Locate the cell with the specified text and output its [x, y] center coordinate. 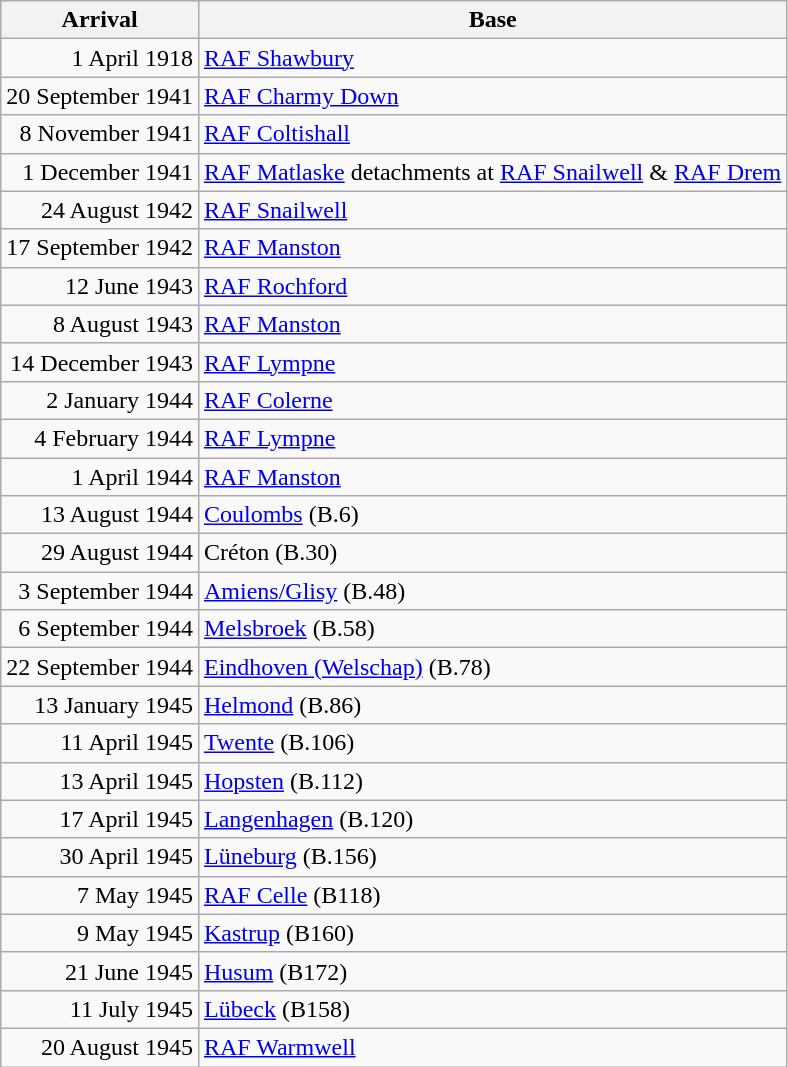
Langenhagen (B.120) [492, 819]
Twente (B.106) [492, 743]
11 July 1945 [100, 1009]
4 February 1944 [100, 438]
11 April 1945 [100, 743]
13 August 1944 [100, 515]
RAF Rochford [492, 286]
Husum (B172) [492, 971]
Melsbroek (B.58) [492, 629]
Lübeck (B158) [492, 1009]
20 August 1945 [100, 1047]
2 January 1944 [100, 400]
Lüneburg (B.156) [492, 857]
9 May 1945 [100, 933]
12 June 1943 [100, 286]
RAF Colerne [492, 400]
Eindhoven (Welschap) (B.78) [492, 667]
3 September 1944 [100, 591]
RAF Charmy Down [492, 96]
14 December 1943 [100, 362]
Créton (B.30) [492, 553]
7 May 1945 [100, 895]
Kastrup (B160) [492, 933]
RAF Coltishall [492, 134]
22 September 1944 [100, 667]
17 September 1942 [100, 248]
RAF Snailwell [492, 210]
24 August 1942 [100, 210]
29 August 1944 [100, 553]
Coulombs (B.6) [492, 515]
RAF Celle (B118) [492, 895]
Base [492, 20]
1 April 1918 [100, 58]
Helmond (B.86) [492, 705]
8 November 1941 [100, 134]
1 April 1944 [100, 477]
Arrival [100, 20]
17 April 1945 [100, 819]
RAF Matlaske detachments at RAF Snailwell & RAF Drem [492, 172]
8 August 1943 [100, 324]
13 January 1945 [100, 705]
13 April 1945 [100, 781]
Hopsten (B.112) [492, 781]
Amiens/Glisy (B.48) [492, 591]
30 April 1945 [100, 857]
6 September 1944 [100, 629]
RAF Warmwell [492, 1047]
RAF Shawbury [492, 58]
20 September 1941 [100, 96]
21 June 1945 [100, 971]
1 December 1941 [100, 172]
